Find where the given text appears and provide that cell's center as (x, y) coordinate. 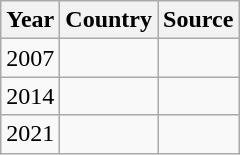
2014 (30, 96)
Source (198, 20)
2007 (30, 58)
2021 (30, 134)
Country (109, 20)
Year (30, 20)
